Scan for the cell matching the given text and deliver its (X, Y) coordinate at center. 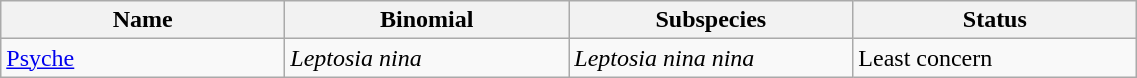
Subspecies (711, 20)
Status (995, 20)
Least concern (995, 58)
Psyche (143, 58)
Name (143, 20)
Leptosia nina nina (711, 58)
Binomial (427, 20)
Leptosia nina (427, 58)
